Scan for the cell matching the given text and deliver its [x, y] coordinate at center. 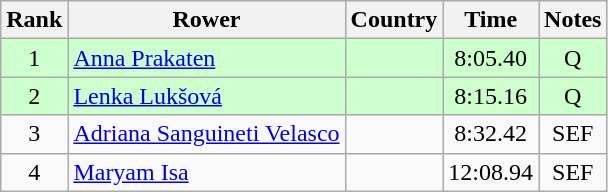
8:32.42 [491, 134]
3 [34, 134]
8:15.16 [491, 96]
Country [394, 20]
Lenka Lukšová [206, 96]
12:08.94 [491, 172]
1 [34, 58]
Time [491, 20]
Maryam Isa [206, 172]
4 [34, 172]
Adriana Sanguineti Velasco [206, 134]
Rower [206, 20]
Anna Prakaten [206, 58]
Rank [34, 20]
8:05.40 [491, 58]
2 [34, 96]
Notes [573, 20]
